Return (X, Y) of the center of cell containing provided text 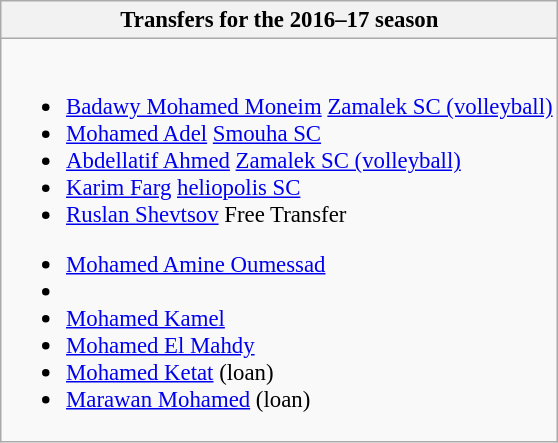
Transfers for the 2016–17 season (280, 20)
